Locate the cell with the specified text and output its (x, y) center coordinate. 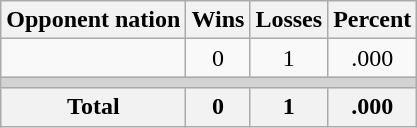
Percent (372, 20)
Wins (218, 20)
Total (94, 107)
Losses (289, 20)
Opponent nation (94, 20)
